Capture the cell that displays the provided text and extract its [X, Y] central coordinate. 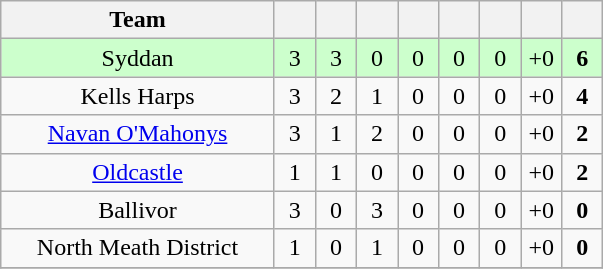
Kells Harps [138, 96]
Navan O'Mahonys [138, 134]
Ballivor [138, 210]
Syddan [138, 58]
Oldcastle [138, 172]
Team [138, 20]
North Meath District [138, 248]
4 [582, 96]
6 [582, 58]
